For the text-containing cell, return its midpoint in (X, Y) coordinate format. 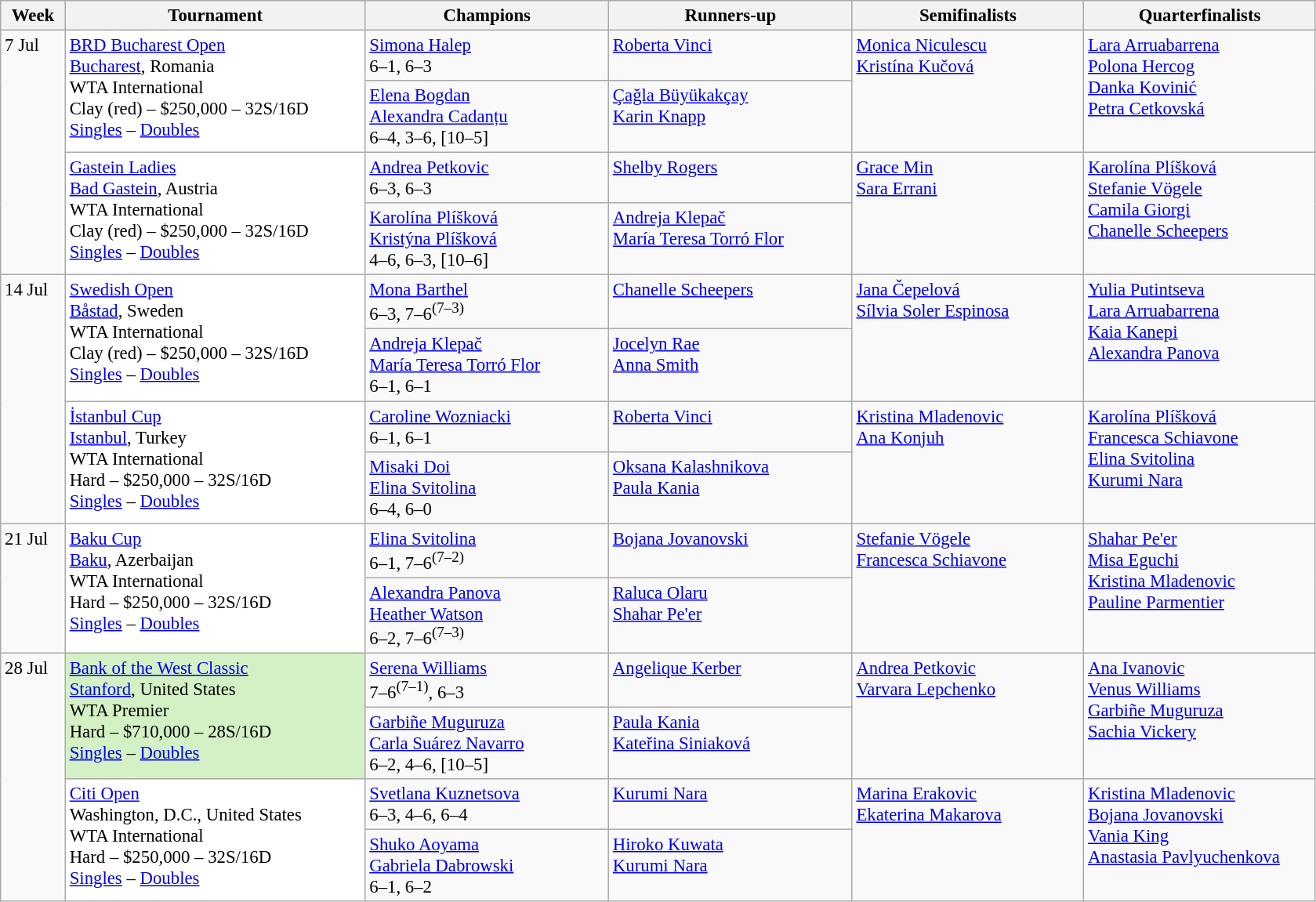
BRD Bucharest Open Bucharest, Romania WTA International Clay (red) – $250,000 – 32S/16D Singles – Doubles (215, 92)
Kurumi Nara (731, 804)
Hiroko Kuwata Kurumi Nara (731, 866)
Bojana Jovanovski (731, 550)
Gastein Ladies Bad Gastein, Austria WTA International Clay (red) – $250,000 – 32S/16D Singles – Doubles (215, 214)
Champions (488, 16)
Andreja Klepač María Teresa Torró Flor 6–1, 6–1 (488, 365)
Paula Kania Kateřina Siniaková (731, 743)
Karolína Plíšková Kristýna Plíšková 4–6, 6–3, [10–6] (488, 239)
Week (33, 16)
Shahar Pe'er Misa Eguchi Kristina Mladenovic Pauline Parmentier (1200, 588)
Garbiñe Muguruza Carla Suárez Navarro6–2, 4–6, [10–5] (488, 743)
Andreja Klepač María Teresa Torró Flor (731, 239)
Jana Čepelová Sílvia Soler Espinosa (968, 339)
Monica Niculescu Kristína Kučová (968, 92)
Serena Williams7–6(7–1), 6–3 (488, 680)
Swedish Open Båstad, Sweden WTA International Clay (red) – $250,000 – 32S/16D Singles – Doubles (215, 339)
Kristina Mladenovic Bojana Jovanovski Vania King Anastasia Pavlyuchenkova (1200, 840)
Oksana Kalashnikova Paula Kania (731, 487)
28 Jul (33, 777)
7 Jul (33, 153)
Raluca Olaru Shahar Pe'er (731, 615)
Lara Arruabarrena Polona Hercog Danka Kovinić Petra Cetkovská (1200, 92)
Karolína Plíšková Stefanie Vögele Camila Giorgi Chanelle Scheepers (1200, 214)
Semifinalists (968, 16)
Bank of the West Classic Stanford, United States WTA Premier Hard – $710,000 – 28S/16D Singles – Doubles (215, 716)
Yulia Putintseva Lara Arruabarrena Kaia Kanepi Alexandra Panova (1200, 339)
Elena Bogdan Alexandra Cadanțu 6–4, 3–6, [10–5] (488, 117)
14 Jul (33, 400)
Kristina Mladenovic Ana Konjuh (968, 462)
Mona Barthel 6–3, 7–6(7–3) (488, 302)
Misaki Doi Elina Svitolina 6–4, 6–0 (488, 487)
Alexandra Panova Heather Watson 6–2, 7–6(7–3) (488, 615)
Tournament (215, 16)
Svetlana Kuznetsova6–3, 4–6, 6–4 (488, 804)
Marina Erakovic Ekaterina Makarova (968, 840)
Caroline Wozniacki 6–1, 6–1 (488, 426)
Jocelyn Rae Anna Smith (731, 365)
Grace Min Sara Errani (968, 214)
Çağla Büyükakçay Karin Knapp (731, 117)
Andrea Petkovic Varvara Lepchenko (968, 716)
Andrea Petkovic 6–3, 6–3 (488, 179)
Quarterfinalists (1200, 16)
Baku Cup Baku, Azerbaijan WTA International Hard – $250,000 – 32S/16D Singles – Doubles (215, 588)
Angelique Kerber (731, 680)
Karolína Plíšková Francesca Schiavone Elina Svitolina Kurumi Nara (1200, 462)
21 Jul (33, 588)
İstanbul Cup Istanbul, Turkey WTA International Hard – $250,000 – 32S/16D Singles – Doubles (215, 462)
Runners-up (731, 16)
Ana Ivanovic Venus Williams Garbiñe Muguruza Sachia Vickery (1200, 716)
Elina Svitolina 6–1, 7–6(7–2) (488, 550)
Citi Open Washington, D.C., United States WTA International Hard – $250,000 – 32S/16D Singles – Doubles (215, 840)
Stefanie Vögele Francesca Schiavone (968, 588)
Shuko Aoyama Gabriela Dabrowski 6–1, 6–2 (488, 866)
Shelby Rogers (731, 179)
Chanelle Scheepers (731, 302)
Simona Halep 6–1, 6–3 (488, 56)
